Return (X, Y) of the center of cell containing provided text 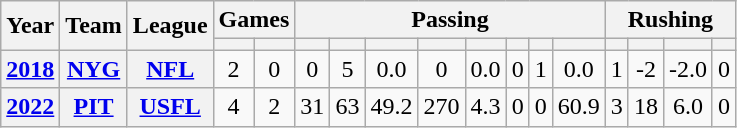
Passing (450, 20)
60.9 (578, 107)
6.0 (688, 107)
5 (348, 69)
270 (442, 107)
18 (646, 107)
3 (616, 107)
-2 (646, 69)
2022 (30, 107)
USFL (170, 107)
NYG (94, 69)
NFL (170, 69)
4 (234, 107)
League (170, 26)
Year (30, 26)
2018 (30, 69)
49.2 (392, 107)
Rushing (670, 20)
4.3 (486, 107)
Games (254, 20)
-2.0 (688, 69)
Team (94, 26)
PIT (94, 107)
31 (312, 107)
63 (348, 107)
